Return (x, y) of the center of cell containing provided text 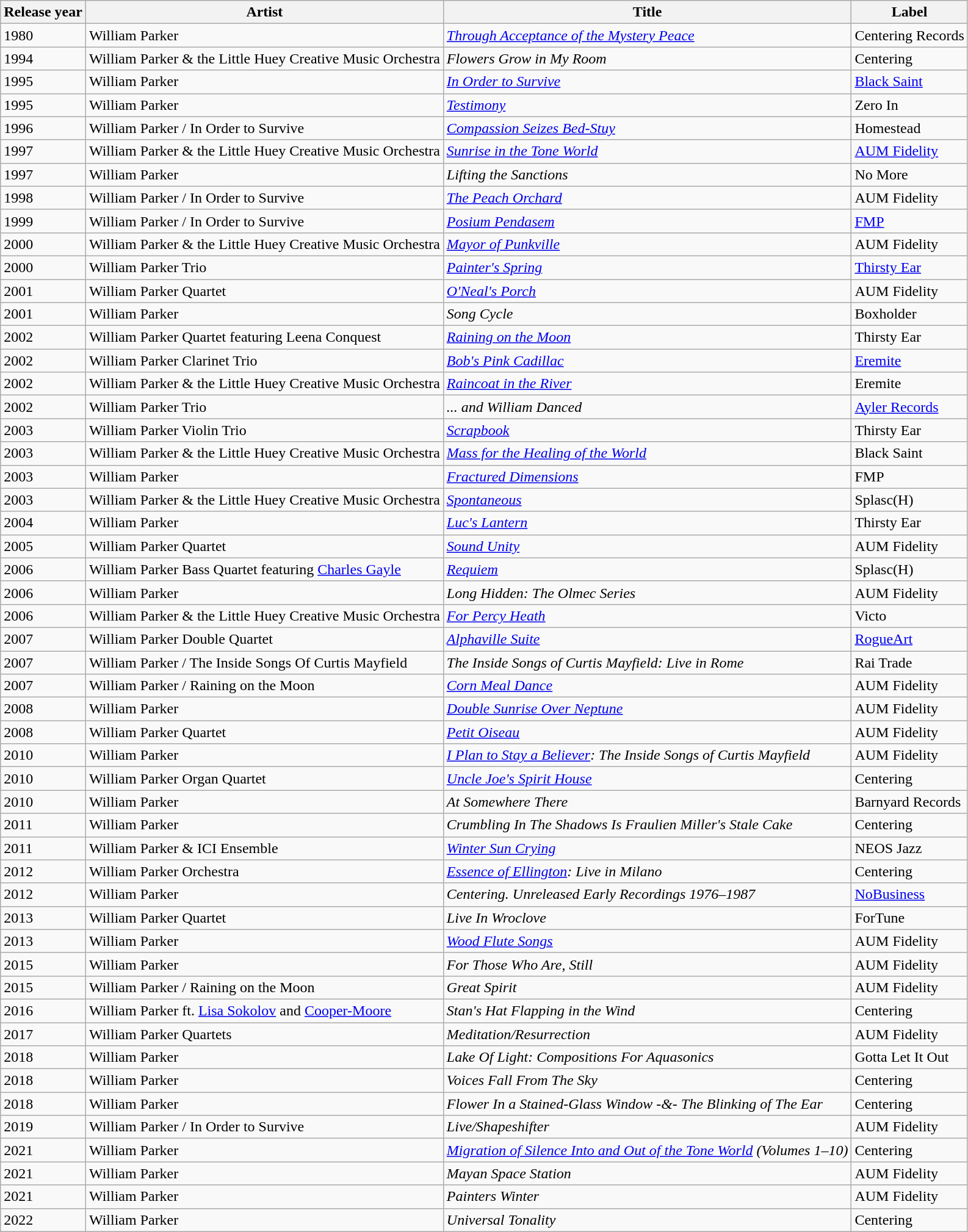
Mayan Space Station (647, 1173)
Wood Flute Songs (647, 941)
2022 (43, 1220)
RogueArt (909, 639)
Zero In (909, 105)
Mass for the Healing of the World (647, 453)
Gotta Let It Out (909, 1057)
Raining on the Moon (647, 337)
Victo (909, 616)
Corn Meal Dance (647, 686)
I Plan to Stay a Believer: The Inside Songs of Curtis Mayfield (647, 755)
Centering Records (909, 35)
Label (909, 12)
Lake Of Light: Compositions For Aquasonics (647, 1057)
2004 (43, 523)
1994 (43, 59)
2019 (43, 1127)
Stan's Hat Flapping in the Wind (647, 1010)
NEOS Jazz (909, 848)
Sunrise in the Tone World (647, 151)
Raincoat in the River (647, 384)
Sound Unity (647, 546)
NoBusiness (909, 895)
Flower In a Stained-Glass Window -&- The Blinking of The Ear (647, 1104)
Great Spirit (647, 987)
Long Hidden: The Olmec Series (647, 593)
Scrapbook (647, 430)
No More (909, 175)
O'Neal's Porch (647, 291)
Migration of Silence Into and Out of the Tone World (Volumes 1–10) (647, 1150)
Centering. Unreleased Early Recordings 1976–1987 (647, 895)
Fractured Dimensions (647, 477)
Boxholder (909, 314)
William Parker Bass Quartet featuring Charles Gayle (264, 569)
Meditation/Resurrection (647, 1034)
Petit Oiseau (647, 732)
Spontaneous (647, 500)
William Parker & ICI Ensemble (264, 848)
Artist (264, 12)
1980 (43, 35)
Bob's Pink Cadillac (647, 361)
Ayler Records (909, 407)
William Parker Organ Quartet (264, 779)
Alphaville Suite (647, 639)
Requiem (647, 569)
Winter Sun Crying (647, 848)
Universal Tonality (647, 1220)
Painters Winter (647, 1197)
William Parker Orchestra (264, 871)
In Order to Survive (647, 82)
Homestead (909, 128)
Mayor of Punkville (647, 244)
Release year (43, 12)
Compassion Seizes Bed-Stuy (647, 128)
Crumbling In The Shadows Is Fraulien Miller's Stale Cake (647, 825)
Uncle Joe's Spirit House (647, 779)
ForTune (909, 918)
Testimony (647, 105)
Essence of Ellington: Live in Milano (647, 871)
For Those Who Are, Still (647, 964)
William Parker Quartets (264, 1034)
Rai Trade (909, 662)
2016 (43, 1010)
The Inside Songs of Curtis Mayfield: Live in Rome (647, 662)
Through Acceptance of the Mystery Peace (647, 35)
Title (647, 12)
Voices Fall From The Sky (647, 1081)
William Parker Quartet featuring Leena Conquest (264, 337)
Flowers Grow in My Room (647, 59)
The Peach Orchard (647, 198)
Live/Shapeshifter (647, 1127)
For Percy Heath (647, 616)
William Parker ft. Lisa Sokolov and Cooper-Moore (264, 1010)
2005 (43, 546)
Double Sunrise Over Neptune (647, 709)
William Parker / The Inside Songs Of Curtis Mayfield (264, 662)
... and William Danced (647, 407)
Barnyard Records (909, 802)
Posium Pendasem (647, 221)
William Parker Violin Trio (264, 430)
William Parker Double Quartet (264, 639)
2017 (43, 1034)
Lifting the Sanctions (647, 175)
At Somewhere There (647, 802)
Song Cycle (647, 314)
1999 (43, 221)
1998 (43, 198)
Luc's Lantern (647, 523)
Painter's Spring (647, 267)
William Parker Clarinet Trio (264, 361)
Live In Wroclove (647, 918)
1996 (43, 128)
